Return [X, Y] of the center of cell containing provided text 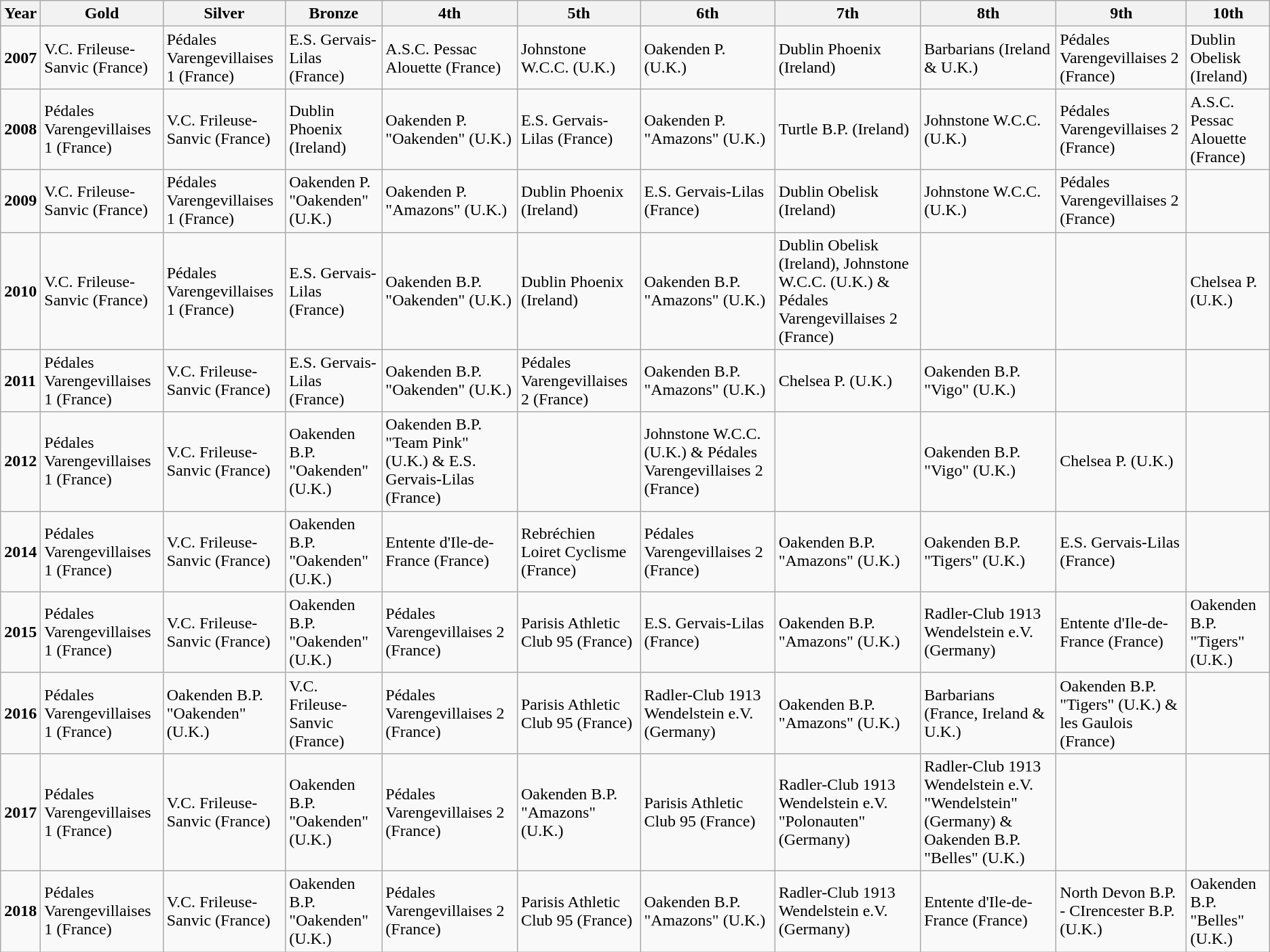
10th [1228, 14]
Oakenden B.P. "Belles" (U.K.) [1228, 911]
8th [988, 14]
Oakenden B.P. "Team Pink" (U.K.) & E.S. Gervais-Lilas (France) [450, 461]
2012 [20, 461]
2017 [20, 812]
Silver [224, 14]
2007 [20, 58]
2015 [20, 632]
4th [450, 14]
2014 [20, 551]
Oakenden P. (U.K.) [708, 58]
North Devon B.P. - CIrencester B.P. (U.K.) [1121, 911]
Barbarians (France, Ireland & U.K.) [988, 712]
Gold [102, 14]
Radler-Club 1913 Wendelstein e.V. "Polonauten" (Germany) [848, 812]
Radler-Club 1913 Wendelstein e.V. "Wendelstein" (Germany) & Oakenden B.P. "Belles" (U.K.) [988, 812]
Johnstone W.C.C. (U.K.) & Pédales Varengevillaises 2 (France) [708, 461]
2010 [20, 290]
2011 [20, 381]
Oakenden B.P. "Tigers" (U.K.) & les Gaulois (France) [1121, 712]
7th [848, 14]
Dublin Obelisk (Ireland), Johnstone W.C.C. (U.K.) & Pédales Varengevillaises 2 (France) [848, 290]
Rebréchien Loiret Cyclisme (France) [579, 551]
6th [708, 14]
5th [579, 14]
2016 [20, 712]
2008 [20, 129]
2018 [20, 911]
Bronze [334, 14]
2009 [20, 201]
Barbarians (Ireland & U.K.) [988, 58]
9th [1121, 14]
Turtle B.P. (Ireland) [848, 129]
Year [20, 14]
